Provide the [X, Y] coordinate of the cell's center where the given text is located.  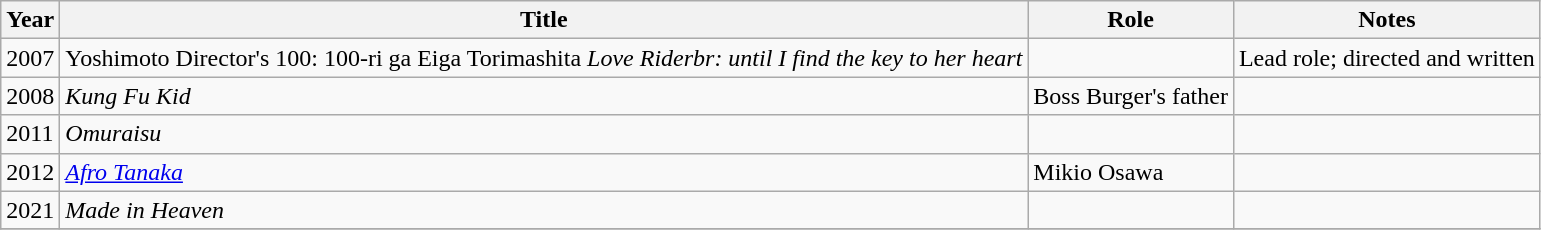
Afro Tanaka [544, 172]
Mikio Osawa [1131, 172]
Role [1131, 20]
2012 [30, 172]
Notes [1386, 20]
Omuraisu [544, 134]
Kung Fu Kid [544, 96]
Lead role; directed and written [1386, 58]
2008 [30, 96]
Made in Heaven [544, 210]
2011 [30, 134]
Boss Burger's father [1131, 96]
Year [30, 20]
Title [544, 20]
2007 [30, 58]
Yoshimoto Director's 100: 100-ri ga Eiga Torimashita Love Riderbr: until I find the key to her heart [544, 58]
2021 [30, 210]
